Pinpoint the cell where the given text exists, returning its (x, y) midpoint coordinate. 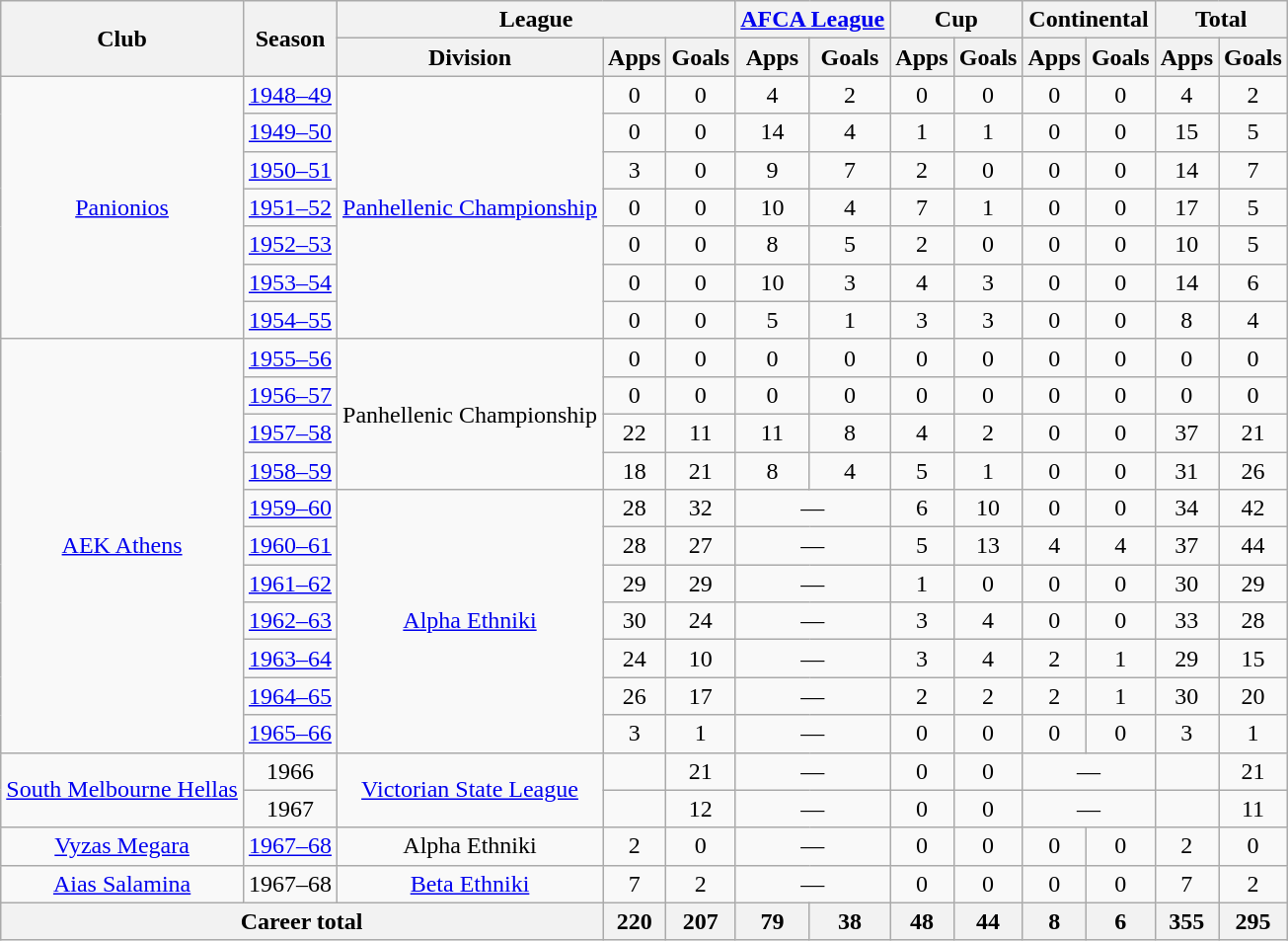
Victorian State League (470, 790)
12 (701, 809)
Season (290, 39)
AEK Athens (122, 545)
1965–66 (290, 734)
Club (122, 39)
1961–62 (290, 584)
1958–59 (290, 471)
22 (635, 432)
1953–54 (290, 282)
1959–60 (290, 509)
1951–52 (290, 207)
1964–65 (290, 696)
13 (988, 546)
48 (922, 921)
League (537, 20)
1967 (290, 809)
1966 (290, 771)
Vyzas Megara (122, 846)
1957–58 (290, 432)
18 (635, 471)
1960–61 (290, 546)
1950–51 (290, 170)
27 (701, 546)
Continental (1089, 20)
9 (772, 170)
31 (1186, 471)
20 (1253, 696)
1962–63 (290, 621)
207 (701, 921)
220 (635, 921)
Aias Salamina (122, 884)
42 (1253, 509)
1949–50 (290, 132)
79 (772, 921)
Division (470, 57)
1948–49 (290, 95)
32 (701, 509)
Total (1221, 20)
South Melbourne Hellas (122, 790)
AFCA League (813, 20)
Career total (302, 921)
Cup (956, 20)
1954–55 (290, 320)
1952–53 (290, 245)
355 (1186, 921)
38 (850, 921)
Panionios (122, 207)
Beta Ethniki (470, 884)
1963–64 (290, 659)
33 (1186, 621)
1955–56 (290, 357)
295 (1253, 921)
34 (1186, 509)
1956–57 (290, 395)
